Pinpoint the cell where the given text exists, returning its (X, Y) midpoint coordinate. 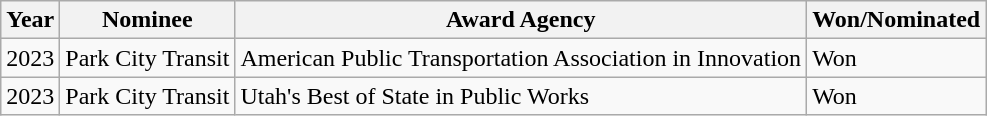
Utah's Best of State in Public Works (521, 96)
Won/Nominated (896, 20)
Year (30, 20)
Nominee (148, 20)
Award Agency (521, 20)
American Public Transportation Association in Innovation (521, 58)
